Locate the cell with the specified text and output its [X, Y] center coordinate. 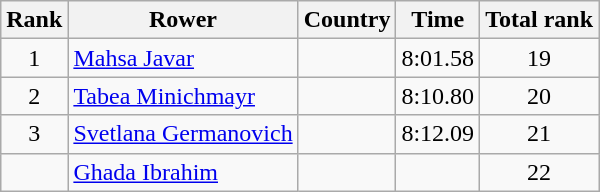
Tabea Minichmayr [183, 96]
Svetlana Germanovich [183, 134]
Country [347, 20]
8:01.58 [438, 58]
Rower [183, 20]
2 [34, 96]
1 [34, 58]
8:10.80 [438, 96]
Ghada Ibrahim [183, 172]
Total rank [540, 20]
20 [540, 96]
8:12.09 [438, 134]
21 [540, 134]
Time [438, 20]
Rank [34, 20]
22 [540, 172]
Mahsa Javar [183, 58]
3 [34, 134]
19 [540, 58]
